Search for the cell housing the specified text and yield its (X, Y) center coordinate. 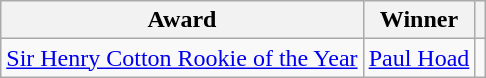
Paul Hoad (419, 58)
Sir Henry Cotton Rookie of the Year (182, 58)
Winner (419, 20)
Award (182, 20)
